Provide the (x, y) coordinate of the cell's center where the given text is located.  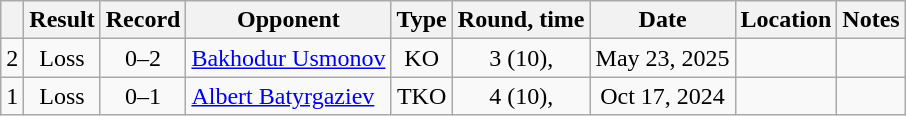
1 (12, 96)
Date (662, 20)
Opponent (288, 20)
Notes (871, 20)
TKO (422, 96)
Oct 17, 2024 (662, 96)
4 (10), (521, 96)
Location (786, 20)
Record (143, 20)
Type (422, 20)
3 (10), (521, 58)
0–2 (143, 58)
May 23, 2025 (662, 58)
KO (422, 58)
Result (62, 20)
0–1 (143, 96)
Albert Batyrgaziev (288, 96)
2 (12, 58)
Round, time (521, 20)
Bakhodur Usmonov (288, 58)
